Provide the [X, Y] coordinate of the cell's center where the given text is located.  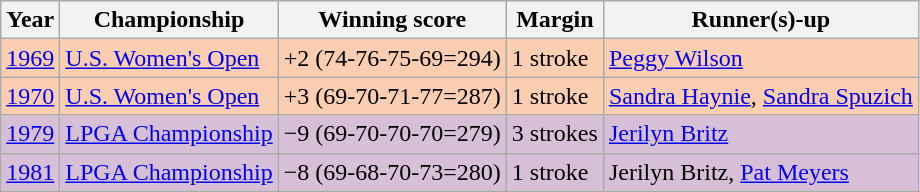
−9 (69-70-70-70=279) [392, 134]
Winning score [392, 20]
Runner(s)-up [760, 20]
+3 (69-70-71-77=287) [392, 96]
−8 (69-68-70-73=280) [392, 172]
Margin [554, 20]
+2 (74-76-75-69=294) [392, 58]
Year [30, 20]
Jerilyn Britz, Pat Meyers [760, 172]
Sandra Haynie, Sandra Spuzich [760, 96]
1979 [30, 134]
1969 [30, 58]
Jerilyn Britz [760, 134]
Peggy Wilson [760, 58]
3 strokes [554, 134]
Championship [169, 20]
1981 [30, 172]
1970 [30, 96]
